Return (x, y) of the center of cell containing provided text 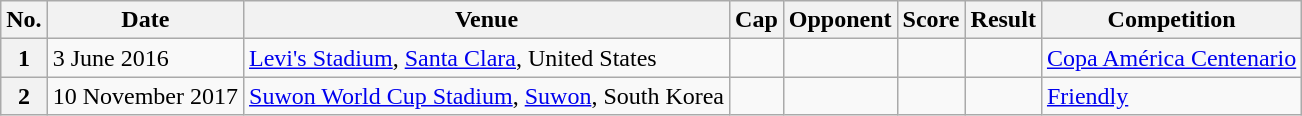
Copa América Centenario (1171, 58)
Levi's Stadium, Santa Clara, United States (487, 58)
Venue (487, 20)
Score (931, 20)
3 June 2016 (145, 58)
Result (1003, 20)
1 (24, 58)
Cap (757, 20)
Friendly (1171, 96)
2 (24, 96)
Suwon World Cup Stadium, Suwon, South Korea (487, 96)
Competition (1171, 20)
10 November 2017 (145, 96)
Opponent (840, 20)
Date (145, 20)
No. (24, 20)
